Determine the (x, y) coordinate at the center of the cell enclosing the given text.  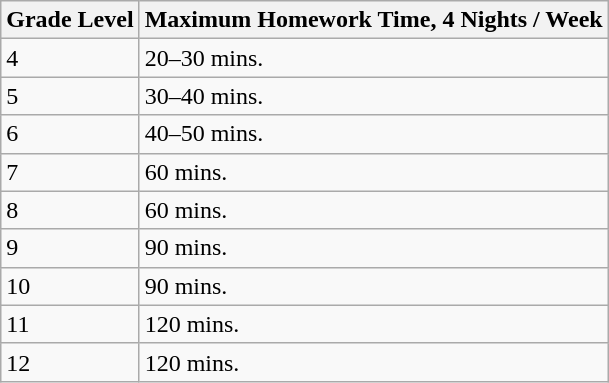
4 (70, 58)
Maximum Homework Time, 4 Nights / Week (374, 20)
5 (70, 96)
40–50 mins. (374, 134)
11 (70, 324)
Grade Level (70, 20)
7 (70, 172)
12 (70, 362)
6 (70, 134)
10 (70, 286)
30–40 mins. (374, 96)
20–30 mins. (374, 58)
9 (70, 248)
8 (70, 210)
